Provide the (x, y) coordinate of the cell's center where the given text is located.  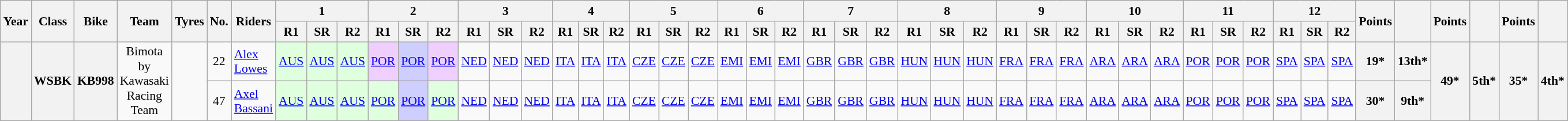
2 (413, 11)
11 (1228, 11)
3 (505, 11)
8 (947, 11)
4 (591, 11)
Tyres (189, 21)
7 (851, 11)
35* (1518, 81)
Axel Bassani (254, 101)
Year (16, 21)
5th* (1484, 81)
Riders (254, 21)
Bike (96, 21)
12 (1314, 11)
9th* (1413, 101)
6 (760, 11)
49* (1450, 81)
10 (1134, 11)
Bimota by Kawasaki Racing Team (144, 81)
No. (219, 21)
5 (674, 11)
Team (144, 21)
13th* (1413, 61)
30* (1375, 101)
19* (1375, 61)
22 (219, 61)
KB998 (96, 81)
1 (322, 11)
Class (53, 21)
9 (1041, 11)
47 (219, 101)
Alex Lowes (254, 61)
4th* (1553, 81)
WSBK (53, 81)
